Locate the cell with the specified text and output its (x, y) center coordinate. 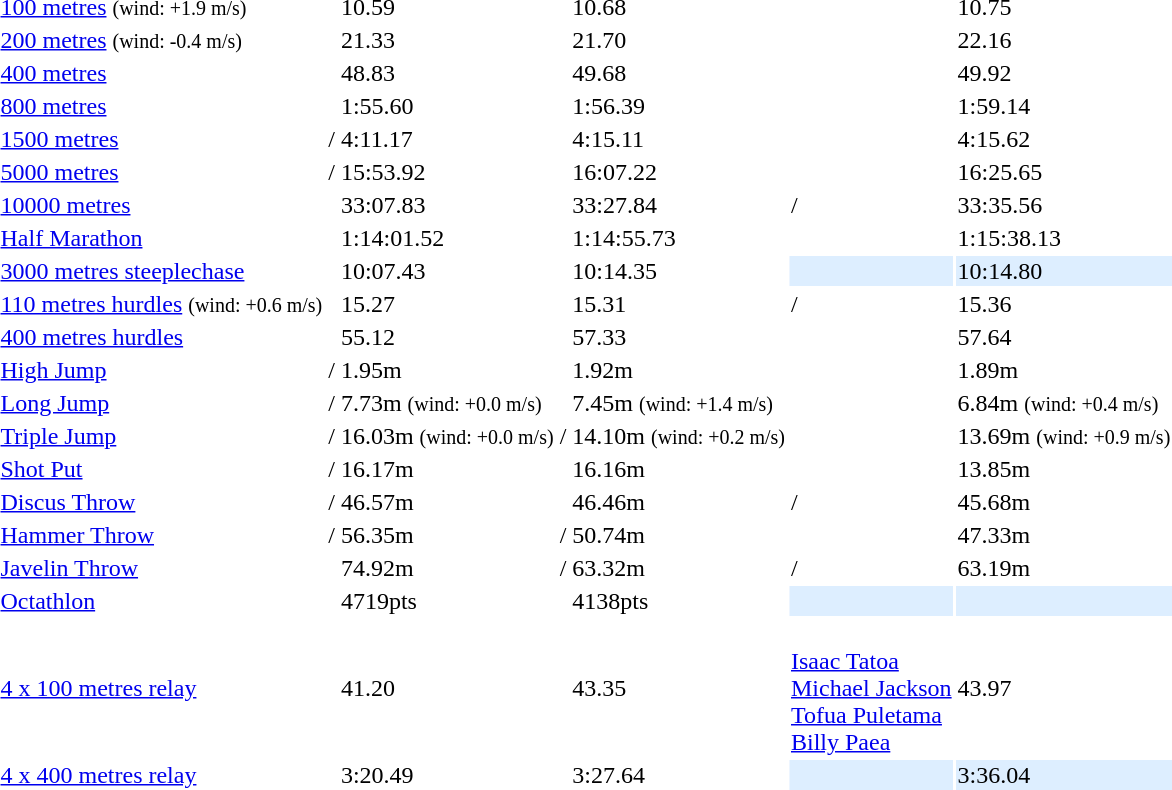
3:27.64 (679, 775)
46.57m (447, 502)
4:15.11 (679, 139)
49.68 (679, 73)
1:56.39 (679, 106)
45.68m (1064, 502)
10:14.80 (1064, 271)
13.85m (1064, 469)
14.10m (wind: +0.2 m/s) (679, 436)
1:14:01.52 (447, 238)
10:14.35 (679, 271)
43.97 (1064, 688)
3:36.04 (1064, 775)
15:53.92 (447, 172)
16.17m (447, 469)
1:14:55.73 (679, 238)
21.33 (447, 40)
16:07.22 (679, 172)
57.33 (679, 337)
13.69m (wind: +0.9 m/s) (1064, 436)
1:55.60 (447, 106)
50.74m (679, 535)
33:27.84 (679, 205)
Isaac Tatoa Michael Jackson Tofua Puletama Billy Paea (872, 688)
43.35 (679, 688)
63.32m (679, 568)
15.31 (679, 304)
4:11.17 (447, 139)
10:07.43 (447, 271)
74.92m (447, 568)
16:25.65 (1064, 172)
47.33m (1064, 535)
1:59.14 (1064, 106)
7.45m (wind: +1.4 m/s) (679, 403)
41.20 (447, 688)
4719pts (447, 601)
3:20.49 (447, 775)
15.27 (447, 304)
4138pts (679, 601)
16.16m (679, 469)
7.73m (wind: +0.0 m/s) (447, 403)
1:15:38.13 (1064, 238)
48.83 (447, 73)
33:35.56 (1064, 205)
1.95m (447, 370)
57.64 (1064, 337)
6.84m (wind: +0.4 m/s) (1064, 403)
56.35m (447, 535)
21.70 (679, 40)
46.46m (679, 502)
63.19m (1064, 568)
1.89m (1064, 370)
15.36 (1064, 304)
22.16 (1064, 40)
33:07.83 (447, 205)
1.92m (679, 370)
16.03m (wind: +0.0 m/s) (447, 436)
4:15.62 (1064, 139)
49.92 (1064, 73)
55.12 (447, 337)
